Pinpoint the cell where the given text exists, returning its (x, y) midpoint coordinate. 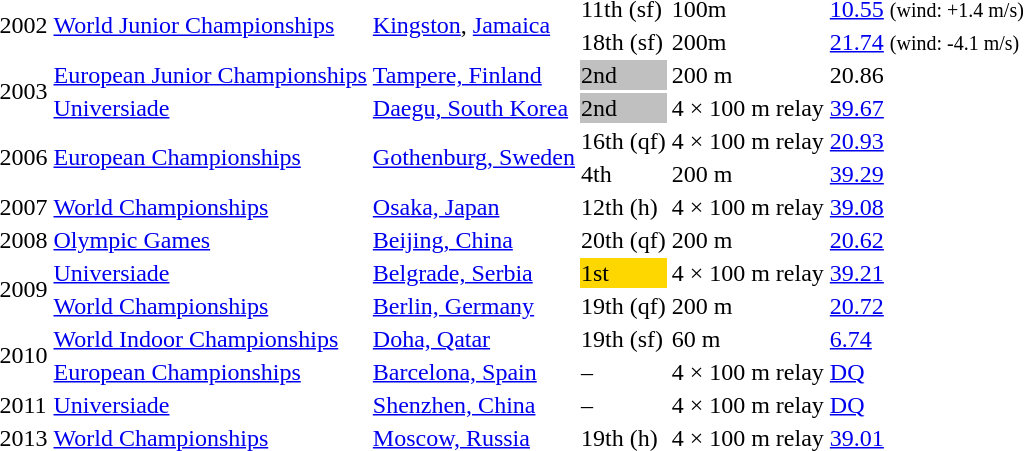
Osaka, Japan (474, 207)
19th (sf) (624, 339)
16th (qf) (624, 141)
4th (624, 174)
Berlin, Germany (474, 306)
Olympic Games (210, 240)
European Junior Championships (210, 75)
1st (624, 273)
18th (sf) (624, 42)
200m (748, 42)
World Indoor Championships (210, 339)
Gothenburg, Sweden (474, 158)
Shenzhen, China (474, 405)
60 m (748, 339)
12th (h) (624, 207)
Beijing, China (474, 240)
Doha, Qatar (474, 339)
Barcelona, Spain (474, 372)
Tampere, Finland (474, 75)
20th (qf) (624, 240)
19th (qf) (624, 306)
Belgrade, Serbia (474, 273)
Daegu, South Korea (474, 108)
